Return the (X, Y) coordinate for the center point of the cell that contains the specified text.  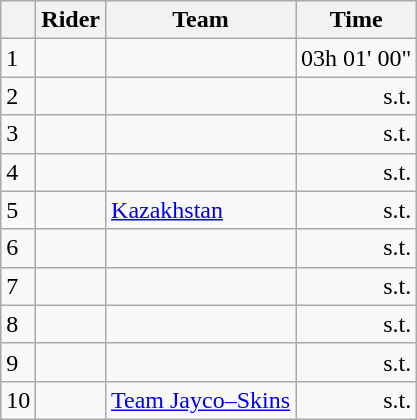
Time (356, 20)
8 (18, 324)
3 (18, 134)
10 (18, 400)
Kazakhstan (201, 210)
9 (18, 362)
7 (18, 286)
Team (201, 20)
1 (18, 58)
6 (18, 248)
5 (18, 210)
4 (18, 172)
Team Jayco–Skins (201, 400)
2 (18, 96)
Rider (71, 20)
03h 01' 00" (356, 58)
